Search for the cell housing the specified text and yield its (X, Y) center coordinate. 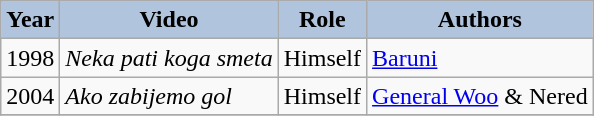
1998 (30, 58)
Ako zabijemo gol (169, 96)
Year (30, 20)
2004 (30, 96)
Video (169, 20)
Role (322, 20)
Neka pati koga smeta (169, 58)
Authors (480, 20)
General Woo & Nered (480, 96)
Baruni (480, 58)
